Provide the (x, y) coordinate of the cell's center where the given text is located.  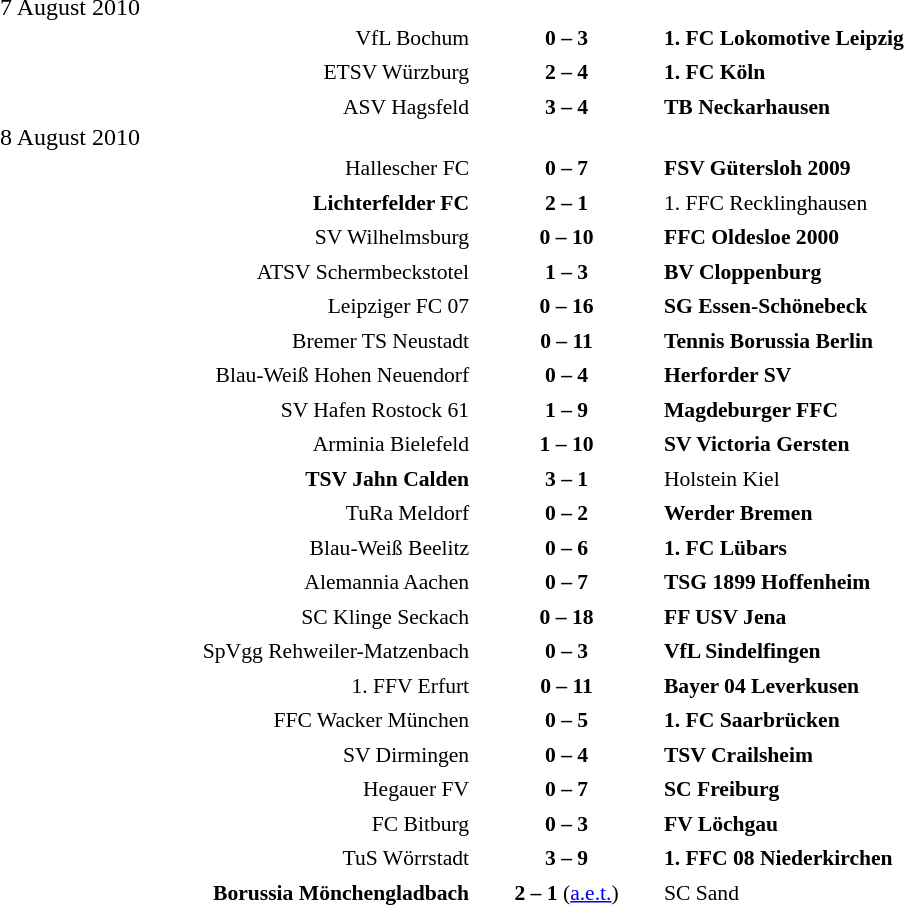
3 – 9 (566, 858)
0 – 5 (566, 720)
1 – 10 (566, 444)
0 – 6 (566, 548)
0 – 2 (566, 513)
0 – 18 (566, 616)
1 – 9 (566, 410)
2 – 4 (566, 72)
3 – 4 (566, 106)
2 – 1 (566, 202)
1 – 3 (566, 272)
0 – 10 (566, 237)
0 – 16 (566, 306)
3 – 1 (566, 478)
